Return [x, y] of the center of cell containing provided text 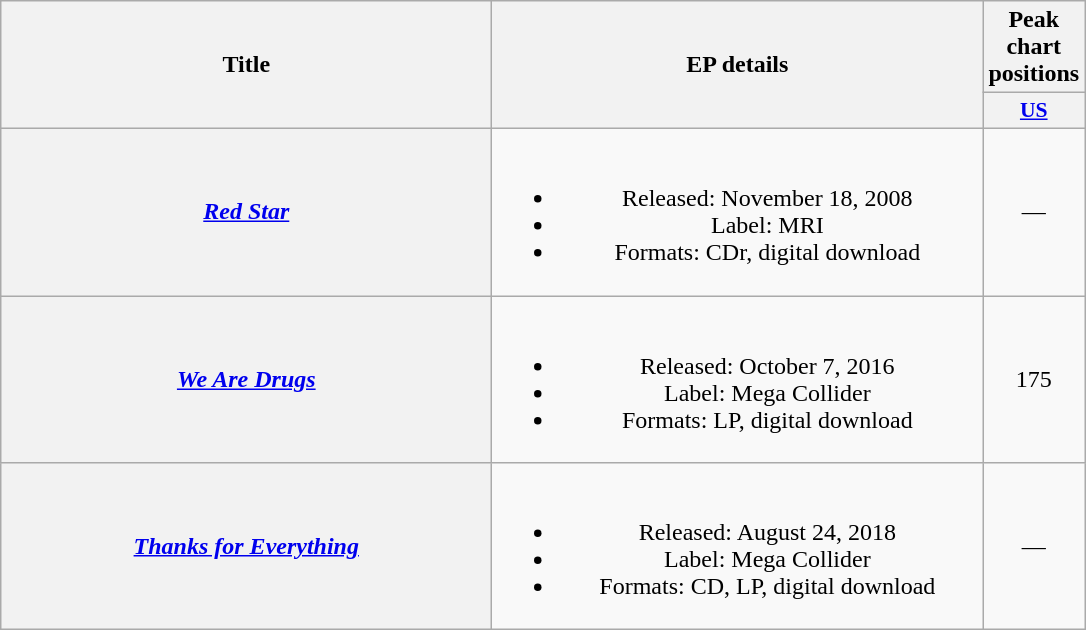
Red Star [246, 212]
US [1034, 111]
EP details [738, 65]
We Are Drugs [246, 380]
Peakchartpositions [1034, 47]
Thanks for Everything [246, 546]
Released: August 24, 2018Label: Mega ColliderFormats: CD, LP, digital download [738, 546]
Released: October 7, 2016Label: Mega ColliderFormats: LP, digital download [738, 380]
175 [1034, 380]
Released: November 18, 2008Label: MRIFormats: CDr, digital download [738, 212]
Title [246, 65]
